From the cell containing the given text, extract its center point as (x, y) coordinate. 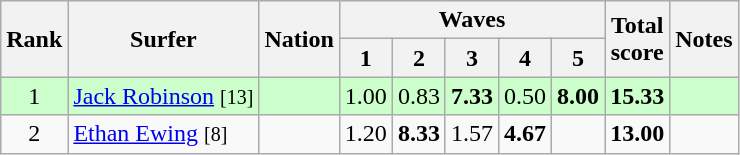
Surfer (164, 39)
7.33 (472, 96)
3 (472, 58)
0.83 (418, 96)
1.57 (472, 134)
4.67 (526, 134)
0.50 (526, 96)
Totalscore (638, 39)
Rank (34, 39)
5 (578, 58)
Notes (704, 39)
1.00 (366, 96)
8.33 (418, 134)
Ethan Ewing [8] (164, 134)
Jack Robinson [13] (164, 96)
4 (526, 58)
Waves (472, 20)
1.20 (366, 134)
13.00 (638, 134)
8.00 (578, 96)
15.33 (638, 96)
Nation (299, 39)
